Output the (X, Y) coordinate of the center of the cell containing the given text.  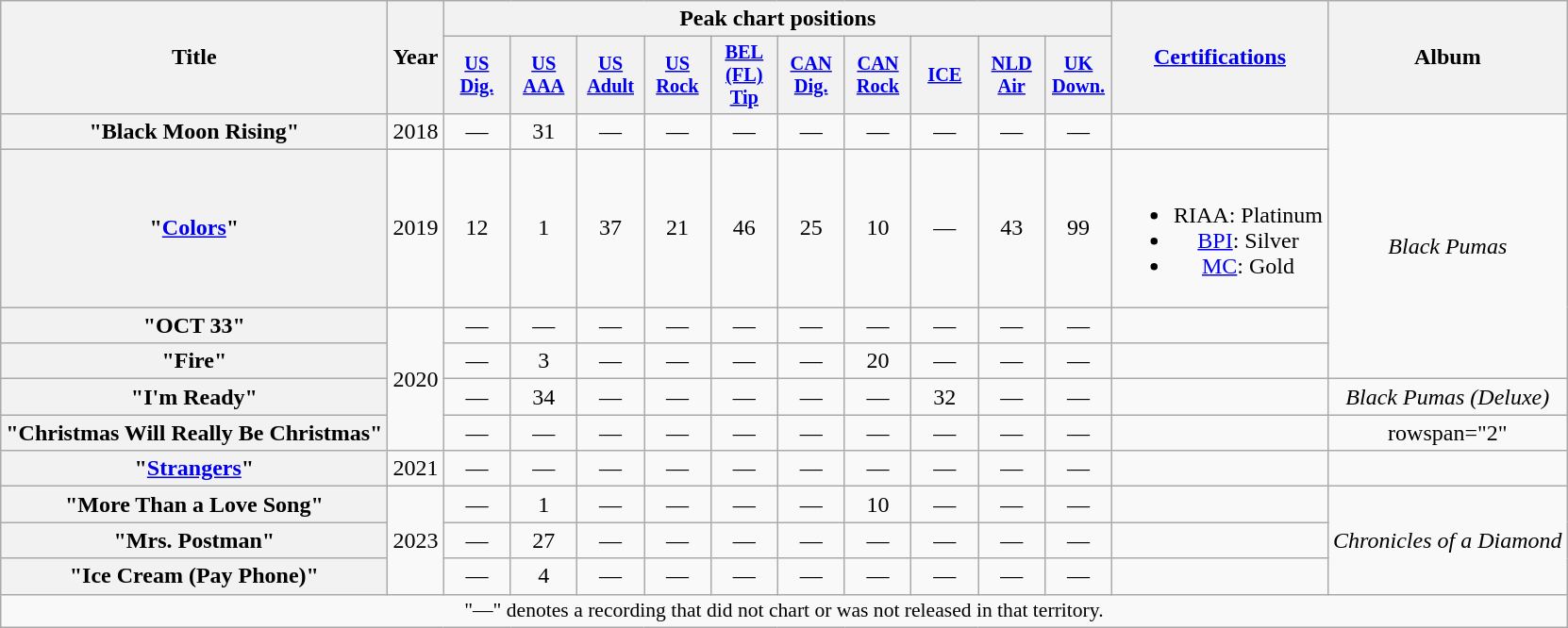
4 (543, 576)
"I'm Ready" (194, 397)
NLDAir (1011, 75)
34 (543, 397)
31 (543, 131)
2023 (415, 540)
2018 (415, 131)
"Christmas Will Really Be Christmas" (194, 433)
"Strangers" (194, 469)
2019 (415, 228)
Year (415, 58)
12 (477, 228)
Black Pumas (Deluxe) (1448, 397)
"Colors" (194, 228)
21 (677, 228)
32 (945, 397)
Chronicles of a Diamond (1448, 540)
USAAA (543, 75)
43 (1011, 228)
20 (877, 361)
27 (543, 540)
2020 (415, 379)
rowspan="2" (1448, 433)
46 (743, 228)
3 (543, 361)
RIAA: PlatinumBPI: SilverMC: Gold (1219, 228)
USAdult (611, 75)
BEL(FL)Tip (743, 75)
Peak chart positions (777, 19)
"Mrs. Postman" (194, 540)
CANDig. (811, 75)
"More Than a Love Song" (194, 504)
Album (1448, 58)
USRock (677, 75)
25 (811, 228)
99 (1079, 228)
USDig. (477, 75)
2021 (415, 469)
ICE (945, 75)
"Black Moon Rising" (194, 131)
Certifications (1219, 58)
"OCT 33" (194, 325)
UKDown. (1079, 75)
"—" denotes a recording that did not chart or was not released in that territory. (784, 611)
"Fire" (194, 361)
Title (194, 58)
Black Pumas (1448, 245)
CANRock (877, 75)
"Ice Cream (Pay Phone)" (194, 576)
37 (611, 228)
